Output the [X, Y] coordinate of the center of the cell containing the given text.  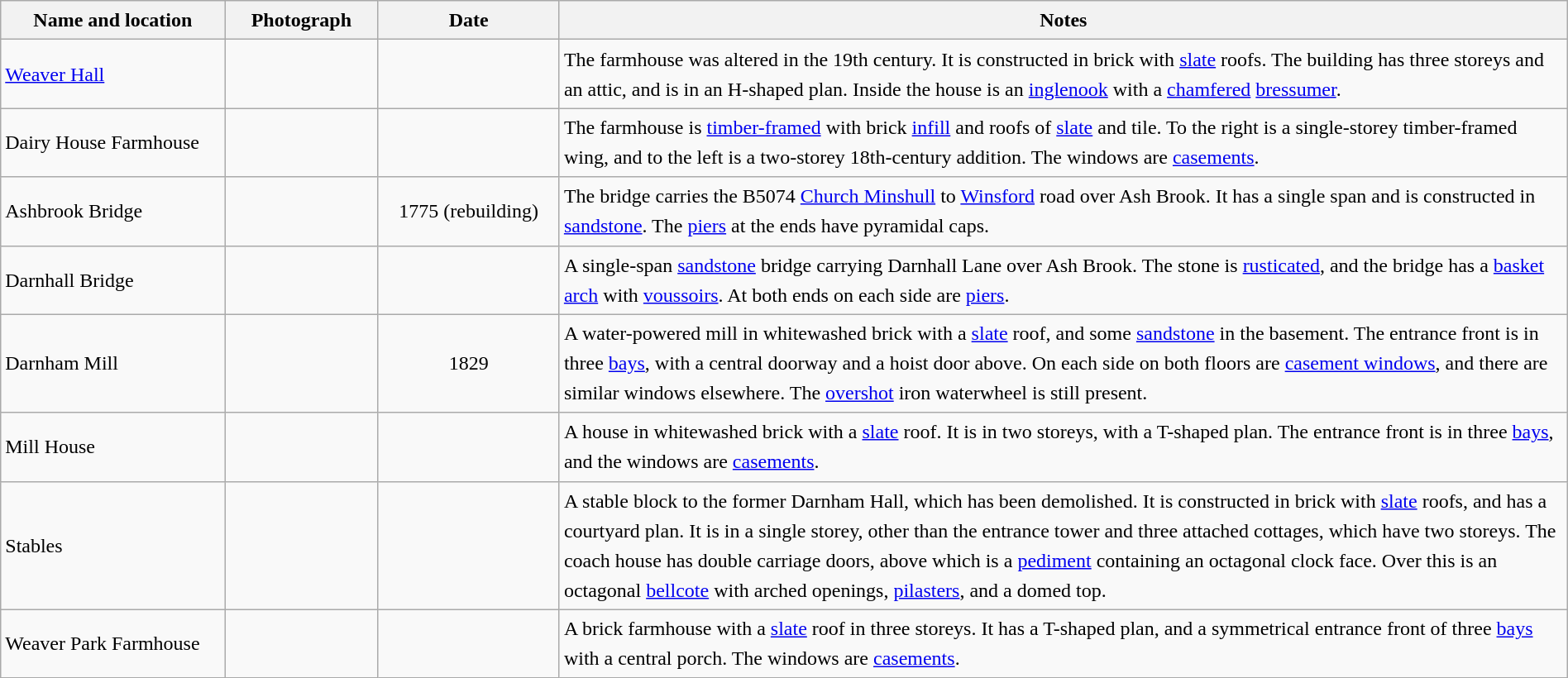
Photograph [301, 20]
Weaver Park Farmhouse [112, 643]
1775 (rebuilding) [468, 212]
Notes [1064, 20]
Stables [112, 546]
Ashbrook Bridge [112, 212]
Dairy House Farmhouse [112, 142]
Weaver Hall [112, 74]
Darnham Mill [112, 364]
Date [468, 20]
Name and location [112, 20]
Mill House [112, 446]
Darnhall Bridge [112, 279]
1829 [468, 364]
